Find where the given text appears and provide that cell's center as (x, y) coordinate. 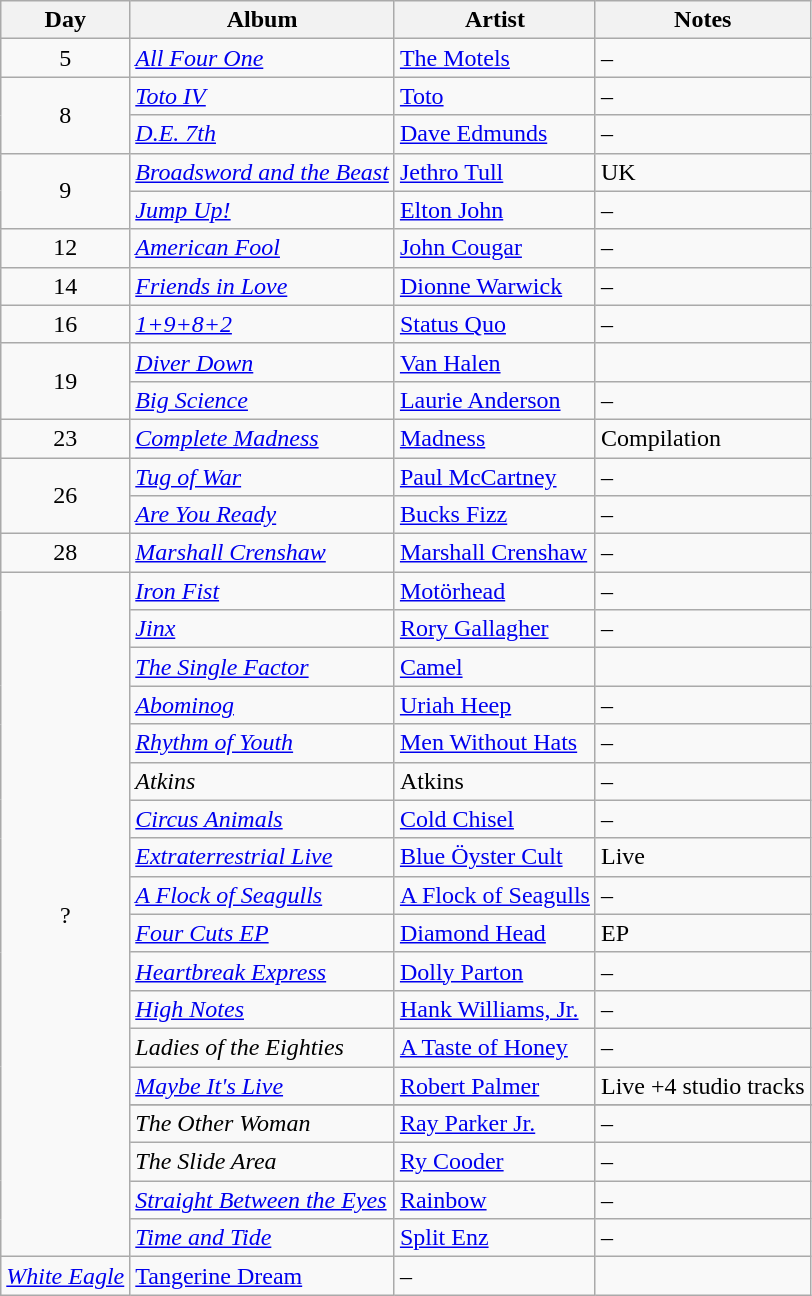
Live +4 studio tracks (702, 1085)
Elton John (494, 210)
All Four One (262, 58)
Time and Tide (262, 1238)
Abominog (262, 705)
9 (66, 191)
Laurie Anderson (494, 400)
Day (66, 20)
Toto IV (262, 96)
D.E. 7th (262, 134)
The Motels (494, 58)
Jinx (262, 629)
Robert Palmer (494, 1085)
The Single Factor (262, 667)
Men Without Hats (494, 743)
The Slide Area (262, 1162)
Rainbow (494, 1200)
Madness (494, 438)
Broadsword and the Beast (262, 172)
Ray Parker Jr. (494, 1124)
23 (66, 438)
Diver Down (262, 362)
Artist (494, 20)
Maybe It's Live (262, 1085)
High Notes (262, 1009)
Big Science (262, 400)
Status Quo (494, 324)
Motörhead (494, 591)
UK (702, 172)
Paul McCartney (494, 477)
Rhythm of Youth (262, 743)
Are You Ready (262, 515)
Heartbreak Express (262, 971)
Dave Edmunds (494, 134)
5 (66, 58)
14 (66, 286)
Toto (494, 96)
Bucks Fizz (494, 515)
Extraterrestrial Live (262, 857)
Van Halen (494, 362)
The Other Woman (262, 1124)
Camel (494, 667)
8 (66, 115)
White Eagle (66, 1276)
28 (66, 553)
? (66, 914)
Jump Up! (262, 210)
Straight Between the Eyes (262, 1200)
John Cougar (494, 248)
Rory Gallagher (494, 629)
Split Enz (494, 1238)
Cold Chisel (494, 819)
EP (702, 933)
Live (702, 857)
Hank Williams, Jr. (494, 1009)
Friends in Love (262, 286)
Notes (702, 20)
Jethro Tull (494, 172)
Four Cuts EP (262, 933)
Compilation (702, 438)
Circus Animals (262, 819)
Dionne Warwick (494, 286)
16 (66, 324)
Uriah Heep (494, 705)
Blue Öyster Cult (494, 857)
A Taste of Honey (494, 1047)
Ladies of the Eighties (262, 1047)
Tangerine Dream (262, 1276)
Iron Fist (262, 591)
Ry Cooder (494, 1162)
19 (66, 381)
Complete Madness (262, 438)
Tug of War (262, 477)
Diamond Head (494, 933)
26 (66, 496)
12 (66, 248)
Album (262, 20)
American Fool (262, 248)
1+9+8+2 (262, 324)
Dolly Parton (494, 971)
